Search for the cell housing the specified text and yield its [X, Y] center coordinate. 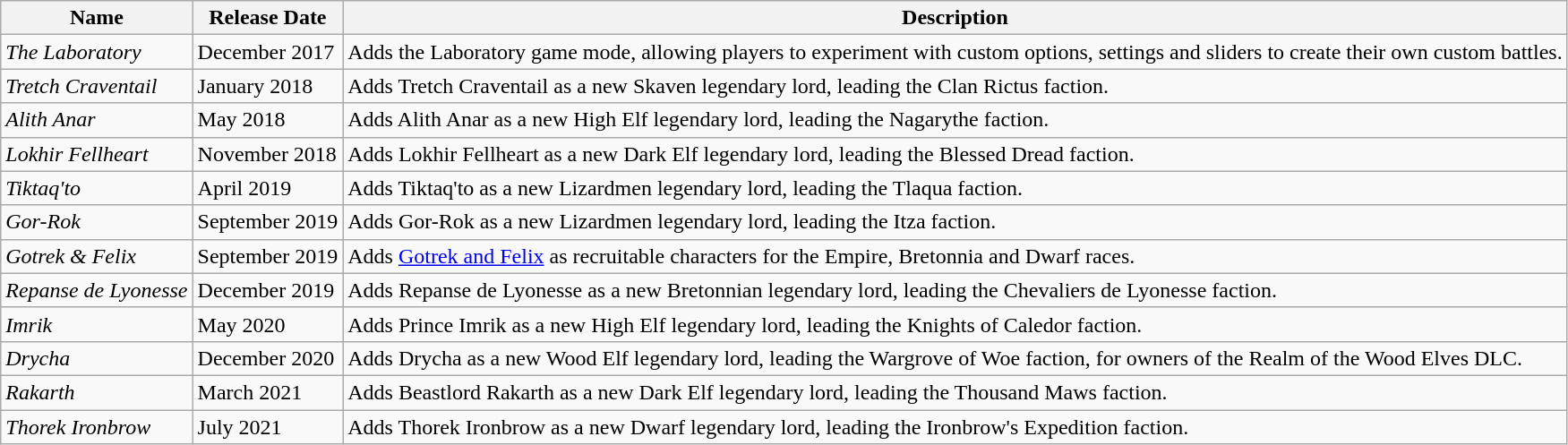
Adds Tretch Craventail as a new Skaven legendary lord, leading the Clan Rictus faction. [955, 86]
Tiktaq'to [97, 188]
Adds Beastlord Rakarth as a new Dark Elf legendary lord, leading the Thousand Maws faction. [955, 392]
Adds Tiktaq'to as a new Lizardmen legendary lord, leading the Tlaqua faction. [955, 188]
December 2019 [268, 290]
Drycha [97, 358]
Adds Repanse de Lyonesse as a new Bretonnian legendary lord, leading the Chevaliers de Lyonesse faction. [955, 290]
The Laboratory [97, 52]
March 2021 [268, 392]
Tretch Craventail [97, 86]
May 2018 [268, 120]
Release Date [268, 18]
Repanse de Lyonesse [97, 290]
December 2020 [268, 358]
January 2018 [268, 86]
Adds Thorek Ironbrow as a new Dwarf legendary lord, leading the Ironbrow's Expedition faction. [955, 427]
Adds Gor-Rok as a new Lizardmen legendary lord, leading the Itza faction. [955, 222]
Adds Lokhir Fellheart as a new Dark Elf legendary lord, leading the Blessed Dread faction. [955, 154]
Imrik [97, 324]
Rakarth [97, 392]
Adds Prince Imrik as a new High Elf legendary lord, leading the Knights of Caledor faction. [955, 324]
Gotrek & Felix [97, 256]
Description [955, 18]
Adds Drycha as a new Wood Elf legendary lord, leading the Wargrove of Woe faction, for owners of the Realm of the Wood Elves DLC. [955, 358]
May 2020 [268, 324]
July 2021 [268, 427]
November 2018 [268, 154]
April 2019 [268, 188]
Adds Alith Anar as a new High Elf legendary lord, leading the Nagarythe faction. [955, 120]
Lokhir Fellheart [97, 154]
Adds Gotrek and Felix as recruitable characters for the Empire, Bretonnia and Dwarf races. [955, 256]
Alith Anar [97, 120]
December 2017 [268, 52]
Gor-Rok [97, 222]
Thorek Ironbrow [97, 427]
Adds the Laboratory game mode, allowing players to experiment with custom options, settings and sliders to create their own custom battles. [955, 52]
Name [97, 18]
